Return the (x, y) coordinate for the center point of the cell that contains the specified text.  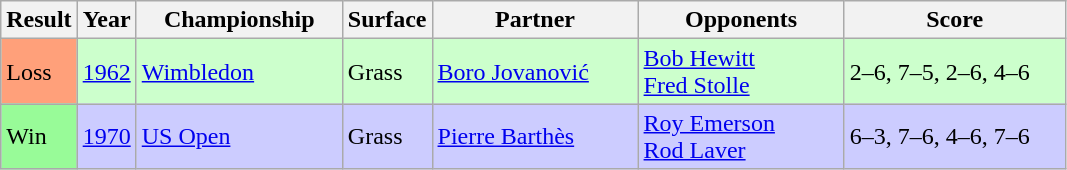
Surface (387, 20)
Opponents (741, 20)
Score (954, 20)
Championship (239, 20)
Year (106, 20)
Pierre Barthès (535, 136)
Partner (535, 20)
1970 (106, 136)
Win (39, 136)
Boro Jovanović (535, 72)
Wimbledon (239, 72)
2–6, 7–5, 2–6, 4–6 (954, 72)
Loss (39, 72)
1962 (106, 72)
US Open (239, 136)
6–3, 7–6, 4–6, 7–6 (954, 136)
Roy Emerson Rod Laver (741, 136)
Bob Hewitt Fred Stolle (741, 72)
Result (39, 20)
